Output the [X, Y] coordinate of the center of the cell containing the given text.  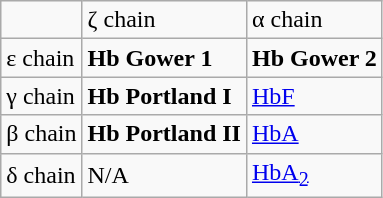
γ chain [42, 96]
Hb Portland II [164, 134]
Hb Portland I [164, 96]
δ chain [42, 175]
N/A [164, 175]
α chain [314, 20]
Hb Gower 2 [314, 58]
HbF [314, 96]
ζ chain [164, 20]
β chain [42, 134]
HbA2 [314, 175]
ε chain [42, 58]
HbA [314, 134]
Hb Gower 1 [164, 58]
